Identify which cell holds the provided text, then report its [x, y] central coordinate. 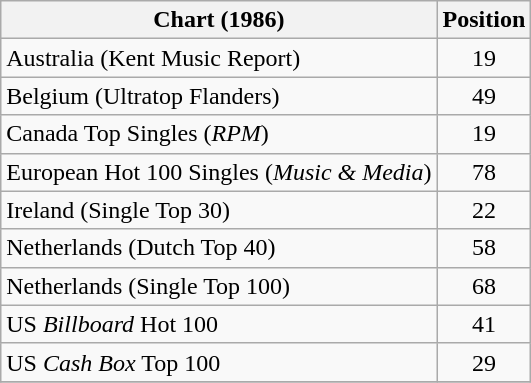
Belgium (Ultratop Flanders) [219, 96]
Ireland (Single Top 30) [219, 210]
58 [484, 248]
Chart (1986) [219, 20]
29 [484, 362]
European Hot 100 Singles (Music & Media) [219, 172]
49 [484, 96]
Position [484, 20]
US Billboard Hot 100 [219, 324]
Canada Top Singles (RPM) [219, 134]
Netherlands (Single Top 100) [219, 286]
Netherlands (Dutch Top 40) [219, 248]
22 [484, 210]
US Cash Box Top 100 [219, 362]
78 [484, 172]
Australia (Kent Music Report) [219, 58]
41 [484, 324]
68 [484, 286]
